Determine the [x, y] coordinate at the center of the cell enclosing the given text.  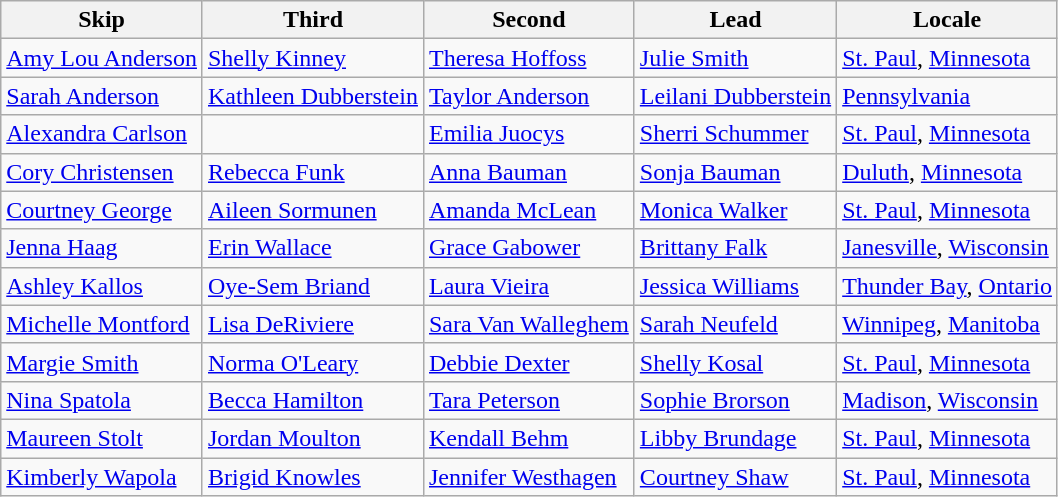
Thunder Bay, Ontario [948, 286]
Madison, Wisconsin [948, 400]
Sophie Brorson [735, 400]
Jordan Moulton [312, 438]
Winnipeg, Manitoba [948, 324]
Becca Hamilton [312, 400]
Erin Wallace [312, 248]
Anna Bauman [528, 172]
Jennifer Westhagen [528, 477]
Rebecca Funk [312, 172]
Kimberly Wapola [102, 477]
Sherri Schummer [735, 134]
Second [528, 20]
Courtney George [102, 210]
Cory Christensen [102, 172]
Monica Walker [735, 210]
Amy Lou Anderson [102, 58]
Amanda McLean [528, 210]
Libby Brundage [735, 438]
Kendall Behm [528, 438]
Margie Smith [102, 362]
Leilani Dubberstein [735, 96]
Shelly Kinney [312, 58]
Lisa DeRiviere [312, 324]
Aileen Sormunen [312, 210]
Sarah Neufeld [735, 324]
Locale [948, 20]
Kathleen Dubberstein [312, 96]
Ashley Kallos [102, 286]
Emilia Juocys [528, 134]
Brittany Falk [735, 248]
Nina Spatola [102, 400]
Shelly Kosal [735, 362]
Jenna Haag [102, 248]
Alexandra Carlson [102, 134]
Laura Vieira [528, 286]
Pennsylvania [948, 96]
Sara Van Walleghem [528, 324]
Skip [102, 20]
Oye-Sem Briand [312, 286]
Debbie Dexter [528, 362]
Courtney Shaw [735, 477]
Lead [735, 20]
Grace Gabower [528, 248]
Sonja Bauman [735, 172]
Third [312, 20]
Michelle Montford [102, 324]
Norma O'Leary [312, 362]
Julie Smith [735, 58]
Duluth, Minnesota [948, 172]
Jessica Williams [735, 286]
Sarah Anderson [102, 96]
Taylor Anderson [528, 96]
Janesville, Wisconsin [948, 248]
Maureen Stolt [102, 438]
Tara Peterson [528, 400]
Brigid Knowles [312, 477]
Theresa Hoffoss [528, 58]
